Search for the cell housing the specified text and yield its (x, y) center coordinate. 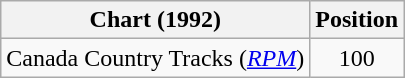
Chart (1992) (156, 20)
Canada Country Tracks (RPM) (156, 58)
100 (357, 58)
Position (357, 20)
